Return [X, Y] of the center of cell containing provided text 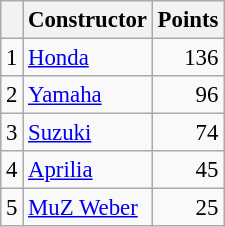
Honda [88, 58]
136 [188, 58]
2 [12, 95]
Aprilia [88, 170]
MuZ Weber [88, 208]
74 [188, 133]
3 [12, 133]
4 [12, 170]
96 [188, 95]
5 [12, 208]
Yamaha [88, 95]
1 [12, 58]
Suzuki [88, 133]
Points [188, 20]
25 [188, 208]
45 [188, 170]
Constructor [88, 20]
